Locate the cell with the specified text and output its (X, Y) center coordinate. 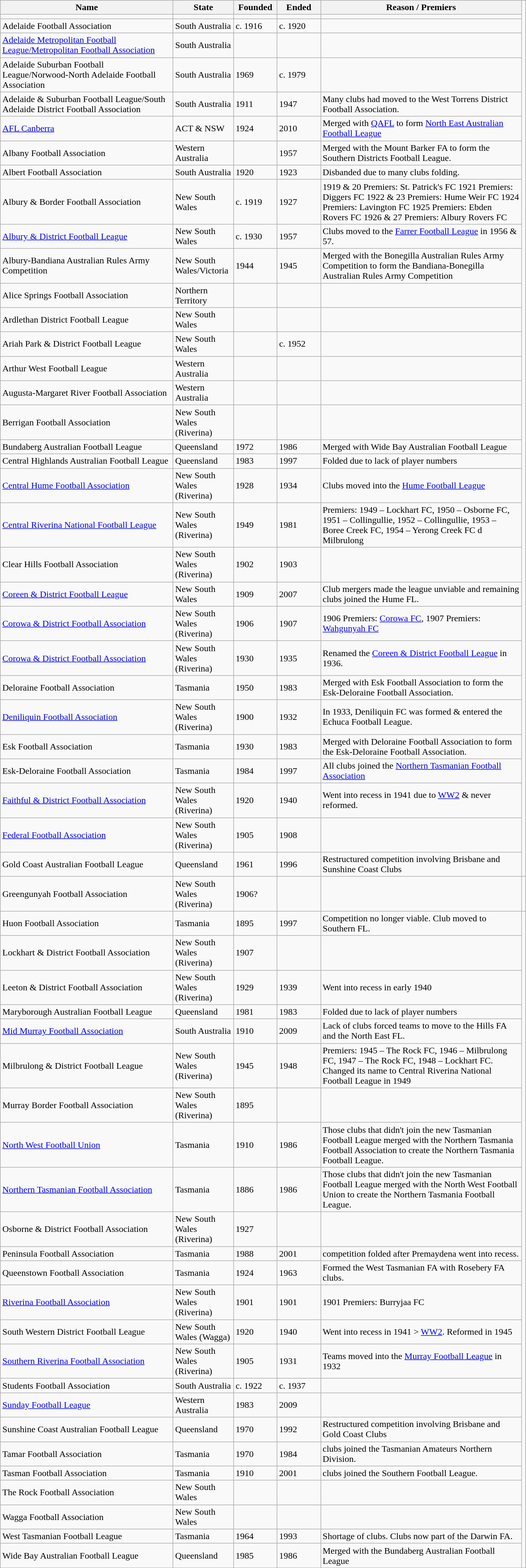
1988 (255, 1253)
1947 (299, 104)
Mid Murray Football Association (87, 1031)
1934 (299, 485)
1903 (299, 565)
1932 (299, 717)
c. 1919 (255, 202)
Premiers: 1949 – Lockhart FC, 1950 – Osborne FC, 1951 – Collingullie, 1952 – Collingullie, 1953 – Boree Creek FC, 1954 – Yerong Creek FC d Milbrulong (421, 525)
Albert Football Association (87, 172)
Albury & Border Football Association (87, 202)
In 1933, Deniliquin FC was formed & entered the Echuca Football League. (421, 717)
Southern Riverina Football Association (87, 1361)
Coreen & District Football League (87, 594)
Formed the West Tasmanian FA with Rosebery FA clubs. (421, 1273)
Tasman Football Association (87, 1473)
Albury-Bandiana Australian Rules Army Competition (87, 266)
Adelaide Suburban Football League/Norwood-North Adelaide Football Association (87, 75)
c. 1920 (299, 26)
1939 (299, 987)
Reason / Premiers (421, 8)
Bundaberg Australian Football League (87, 447)
Milbrulong & District Football League (87, 1065)
Adelaide Football Association (87, 26)
Students Football Association (87, 1386)
Many clubs had moved to the West Torrens District Football Association. (421, 104)
Osborne & District Football Association (87, 1229)
Clubs moved into the Hume Football League (421, 485)
1929 (255, 987)
c. 1937 (299, 1386)
1949 (255, 525)
New South Wales/Victoria (203, 266)
1963 (299, 1273)
1909 (255, 594)
Renamed the Coreen & District Football League in 1936. (421, 658)
1935 (299, 658)
1902 (255, 565)
Adelaide & Suburban Football League/South Adelaide District Football Association (87, 104)
New South Wales (Wagga) (203, 1332)
Clubs moved to the Farrer Football League in 1956 & 57. (421, 236)
Esk Football Association (87, 746)
Gold Coast Australian Football League (87, 864)
Merged with QAFL to form North East Australian Football League (421, 128)
Murray Border Football Association (87, 1105)
Esk-Deloraine Football Association (87, 771)
Competition no longer viable. Club moved to Southern FL. (421, 924)
Merged with the Bundaberg Australian Football League (421, 1555)
Sunshine Coast Australian Football League (87, 1429)
1964 (255, 1536)
Arthur West Football League (87, 368)
Restructured competition involving Brisbane and Gold Coast Clubs (421, 1429)
1948 (299, 1065)
Sunday Football League (87, 1405)
Riverina Football Association (87, 1302)
ACT & NSW (203, 128)
1923 (299, 172)
Merged with the Bonegilla Australian Rules Army Competition to form the Bandiana-Bonegilla Australian Rules Army Competition (421, 266)
1906 Premiers: Corowa FC, 1907 Premiers: Wahgunyah FC (421, 623)
1906? (255, 894)
1900 (255, 717)
Central Highlands Australian Football League (87, 461)
Faithful & District Football Association (87, 801)
competition folded after Premaydena went into recess. (421, 1253)
Wide Bay Australian Football League (87, 1555)
c. 1979 (299, 75)
Queenstown Football Association (87, 1273)
Central Hume Football Association (87, 485)
Peninsula Football Association (87, 1253)
Northern Territory (203, 295)
Wagga Football Association (87, 1517)
Shortage of clubs. Clubs now part of the Darwin FA. (421, 1536)
Albury & District Football League (87, 236)
Leeton & District Football Association (87, 987)
1901 Premiers: Burryjaa FC (421, 1302)
1992 (299, 1429)
Ardlethan District Football League (87, 320)
Restructured competition involving Brisbane and Sunshine Coast Clubs (421, 864)
Maryborough Australian Football League (87, 1012)
Went into recess in 1941 > WW2. Reformed in 1945 (421, 1332)
All clubs joined the Northern Tasmanian Football Association (421, 771)
1931 (299, 1361)
Berrigan Football Association (87, 422)
Teams moved into the Murray Football League in 1932 (421, 1361)
1944 (255, 266)
North West Football Union (87, 1145)
Adelaide Metropolitan Football League/Metropolitan Football Association (87, 45)
2010 (299, 128)
Alice Springs Football Association (87, 295)
Clear Hills Football Association (87, 565)
Albany Football Association (87, 153)
1908 (299, 835)
Lockhart & District Football Association (87, 953)
clubs joined the Southern Football League. (421, 1473)
Merged with Esk Football Association to form the Esk-Deloraine Football Association. (421, 687)
Central Riverina National Football League (87, 525)
1969 (255, 75)
Federal Football Association (87, 835)
The Rock Football Association (87, 1492)
State (203, 8)
c. 1916 (255, 26)
1906 (255, 623)
1993 (299, 1536)
clubs joined the Tasmanian Amateurs Northern Division. (421, 1454)
Merged with the Mount Barker FA to form the Southern Districts Football League. (421, 153)
1996 (299, 864)
Deloraine Football Association (87, 687)
Went into recess in 1941 due to WW2 & never reformed. (421, 801)
2007 (299, 594)
Went into recess in early 1940 (421, 987)
Merged with Deloraine Football Association to form the Esk-Deloraine Football Association. (421, 746)
Merged with Wide Bay Australian Football League (421, 447)
Ariah Park & District Football League (87, 344)
Huon Football Association (87, 924)
1950 (255, 687)
Tamar Football Association (87, 1454)
c. 1952 (299, 344)
1961 (255, 864)
c. 1922 (255, 1386)
Founded (255, 8)
West Tasmanian Football League (87, 1536)
Northern Tasmanian Football Association (87, 1189)
1985 (255, 1555)
Augusta-Margaret River Football Association (87, 393)
Disbanded due to many clubs folding. (421, 172)
1886 (255, 1189)
Name (87, 8)
1911 (255, 104)
AFL Canberra (87, 128)
1928 (255, 485)
Greengunyah Football Association (87, 894)
Ended (299, 8)
Deniliquin Football Association (87, 717)
Club mergers made the league unviable and remaining clubs joined the Hume FL. (421, 594)
Lack of clubs forced teams to move to the Hills FA and the North East FL. (421, 1031)
c. 1930 (255, 236)
1972 (255, 447)
South Western District Football League (87, 1332)
